Scan for the cell matching the given text and deliver its (x, y) coordinate at center. 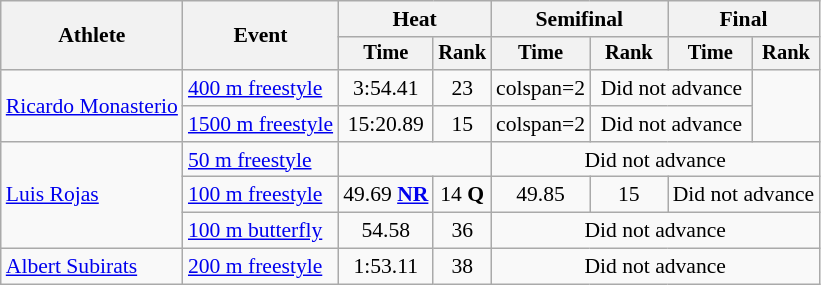
Semifinal (580, 19)
Final (744, 19)
100 m freestyle (260, 195)
Heat (414, 19)
Athlete (92, 36)
49.69 NR (386, 195)
49.85 (540, 195)
36 (462, 231)
1:53.11 (386, 267)
Event (260, 36)
3:54.41 (386, 88)
50 m freestyle (260, 160)
23 (462, 88)
100 m butterfly (260, 231)
1500 m freestyle (260, 124)
Ricardo Monasterio (92, 106)
54.58 (386, 231)
15:20.89 (386, 124)
38 (462, 267)
Luis Rojas (92, 196)
14 Q (462, 195)
Albert Subirats (92, 267)
200 m freestyle (260, 267)
400 m freestyle (260, 88)
